Return [x, y] of the center of cell containing provided text 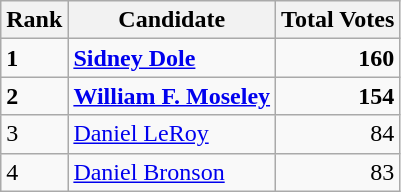
1 [34, 58]
Daniel Bronson [172, 172]
84 [338, 134]
William F. Moseley [172, 96]
160 [338, 58]
154 [338, 96]
Sidney Dole [172, 58]
Rank [34, 20]
Candidate [172, 20]
Total Votes [338, 20]
83 [338, 172]
3 [34, 134]
2 [34, 96]
4 [34, 172]
Daniel LeRoy [172, 134]
